From the cell containing the given text, extract its center point as (x, y) coordinate. 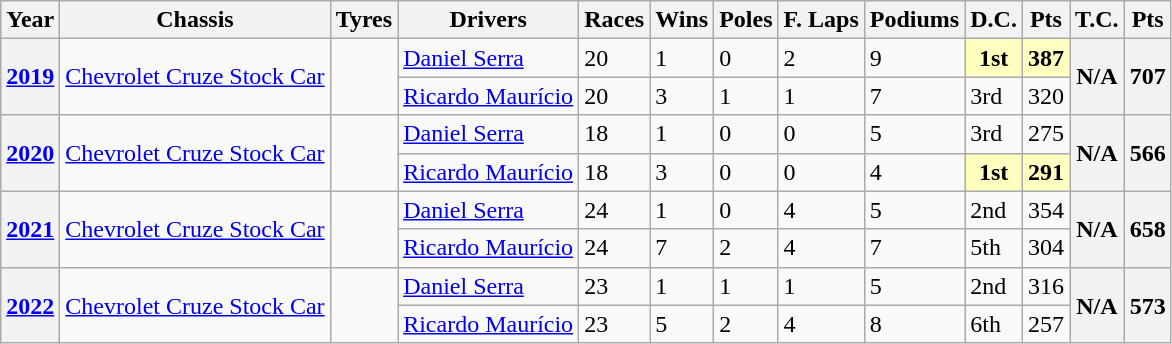
354 (1046, 210)
291 (1046, 172)
2019 (30, 77)
9 (914, 58)
658 (1148, 229)
Races (614, 20)
D.C. (994, 20)
275 (1046, 134)
F. Laps (821, 20)
316 (1046, 286)
5th (994, 248)
Podiums (914, 20)
8 (914, 324)
Wins (682, 20)
Poles (746, 20)
304 (1046, 248)
Year (30, 20)
2022 (30, 305)
2020 (30, 153)
2021 (30, 229)
387 (1046, 58)
257 (1046, 324)
566 (1148, 153)
6th (994, 324)
320 (1046, 96)
Tyres (364, 20)
707 (1148, 77)
Drivers (488, 20)
573 (1148, 305)
T.C. (1098, 20)
Chassis (195, 20)
